Locate the cell with the specified text and output its [X, Y] center coordinate. 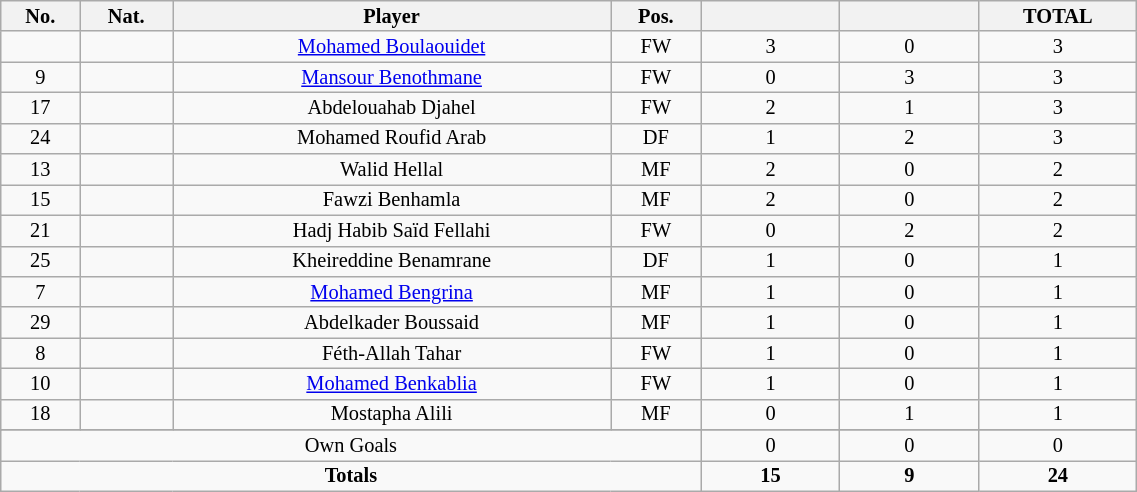
Totals [351, 476]
17 [40, 108]
Féth-Allah Tahar [392, 354]
Abdelkader Boussaid [392, 322]
18 [40, 414]
Player [392, 16]
Mohamed Benkablia [392, 384]
Kheireddine Benamrane [392, 262]
Abdelouahab Djahel [392, 108]
Mostapha Alili [392, 414]
29 [40, 322]
Mohamed Roufid Arab [392, 138]
Nat. [126, 16]
Walid Hellal [392, 170]
10 [40, 384]
13 [40, 170]
Mansour Benothmane [392, 78]
Own Goals [351, 446]
Mohamed Boulaouidet [392, 46]
Fawzi Benhamla [392, 200]
Pos. [656, 16]
21 [40, 230]
25 [40, 262]
8 [40, 354]
Mohamed Bengrina [392, 292]
No. [40, 16]
7 [40, 292]
Hadj Habib Saïd Fellahi [392, 230]
TOTAL [1058, 16]
